Find where the given text appears and provide that cell's center as (x, y) coordinate. 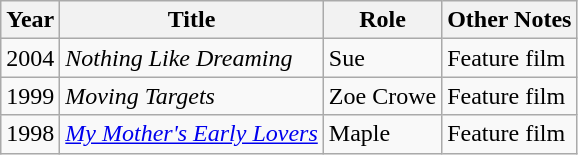
1999 (30, 96)
Title (192, 20)
Role (382, 20)
1998 (30, 134)
2004 (30, 58)
Sue (382, 58)
Year (30, 20)
Maple (382, 134)
Moving Targets (192, 96)
Nothing Like Dreaming (192, 58)
Other Notes (510, 20)
Zoe Crowe (382, 96)
My Mother's Early Lovers (192, 134)
